Capture the cell that displays the provided text and extract its [x, y] central coordinate. 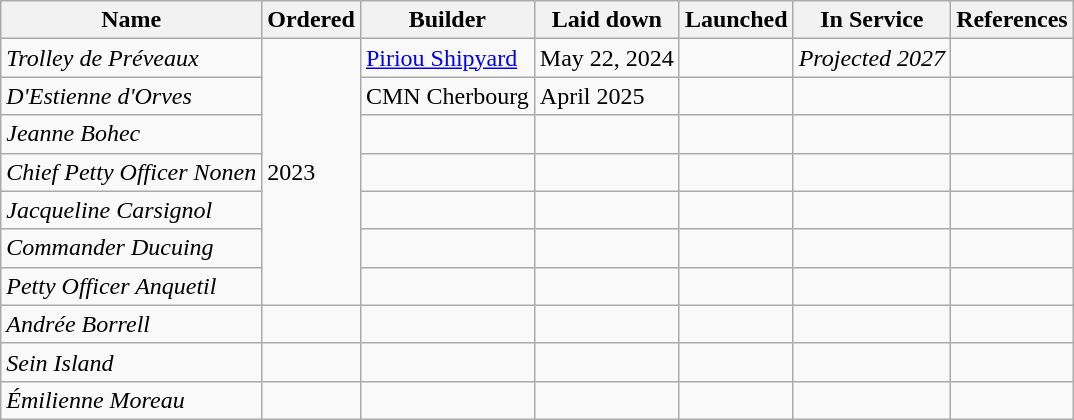
April 2025 [606, 96]
CMN Cherbourg [447, 96]
Sein Island [132, 362]
Projected 2027 [872, 58]
2023 [312, 172]
Petty Officer Anquetil [132, 286]
Launched [736, 20]
Piriou Shipyard [447, 58]
Trolley de Préveaux [132, 58]
Jacqueline Carsignol [132, 210]
Laid down [606, 20]
Ordered [312, 20]
Jeanne Bohec [132, 134]
D'Estienne d'Orves [132, 96]
Builder [447, 20]
References [1012, 20]
Commander Ducuing [132, 248]
May 22, 2024 [606, 58]
Andrée Borrell [132, 324]
In Service [872, 20]
Chief Petty Officer Nonen [132, 172]
Name [132, 20]
Émilienne Moreau [132, 400]
